Scan for the cell matching the given text and deliver its [X, Y] coordinate at center. 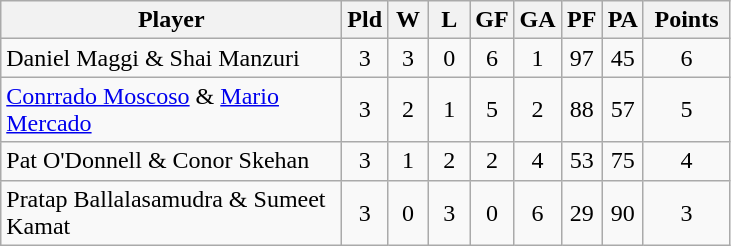
PA [622, 20]
GF [492, 20]
97 [582, 58]
Points [686, 20]
Daniel Maggi & Shai Manzuri [172, 58]
Pratap Ballalasamudra & Sumeet Kamat [172, 212]
29 [582, 212]
88 [582, 110]
GA [538, 20]
PF [582, 20]
Pld [365, 20]
W [408, 20]
90 [622, 212]
75 [622, 161]
57 [622, 110]
Pat O'Donnell & Conor Skehan [172, 161]
L [450, 20]
45 [622, 58]
53 [582, 161]
Conrrado Moscoso & Mario Mercado [172, 110]
Player [172, 20]
